From the cell containing the given text, extract its center point as [X, Y] coordinate. 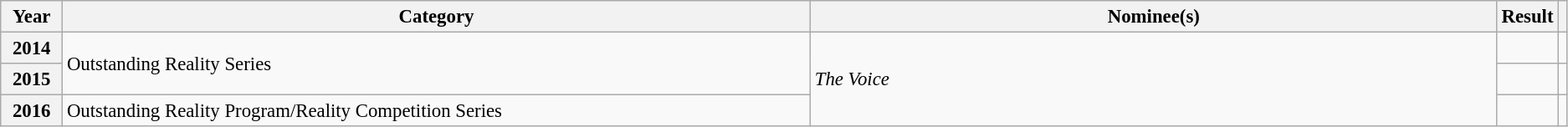
Result [1528, 17]
Year [32, 17]
Nominee(s) [1153, 17]
2014 [32, 48]
2015 [32, 79]
The Voice [1153, 80]
Outstanding Reality Program/Reality Competition Series [437, 111]
2016 [32, 111]
Category [437, 17]
Outstanding Reality Series [437, 63]
